Scan for the cell matching the given text and deliver its (X, Y) coordinate at center. 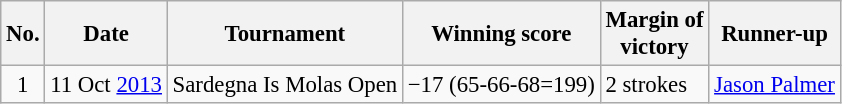
1 (23, 85)
Margin ofvictory (654, 34)
Runner-up (774, 34)
No. (23, 34)
Tournament (284, 34)
Winning score (501, 34)
11 Oct 2013 (106, 85)
Sardegna Is Molas Open (284, 85)
Jason Palmer (774, 85)
−17 (65-66-68=199) (501, 85)
Date (106, 34)
2 strokes (654, 85)
